Extract the (X, Y) coordinate from the center of the cell holding the provided text.  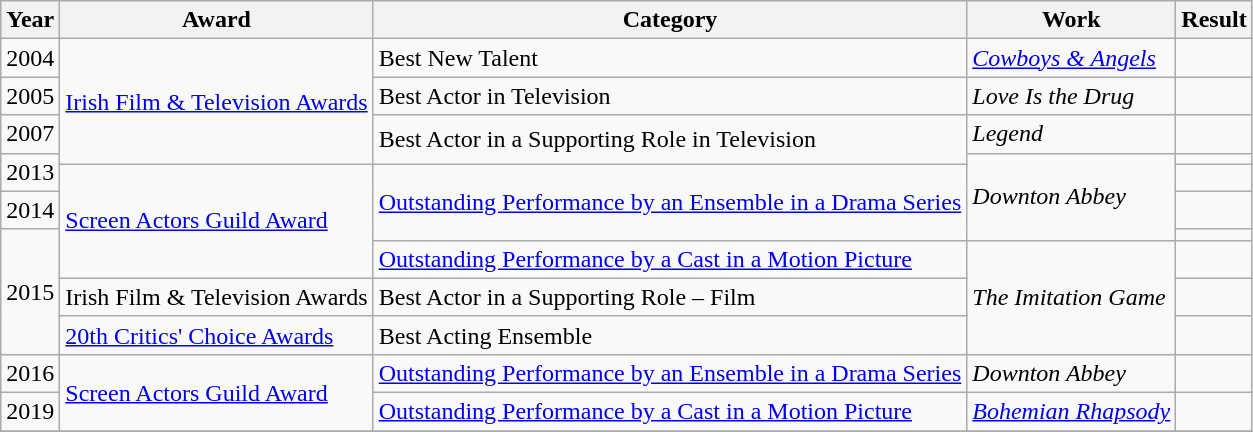
2019 (30, 411)
Legend (1072, 134)
Bohemian Rhapsody (1072, 411)
20th Critics' Choice Awards (216, 335)
The Imitation Game (1072, 297)
Year (30, 20)
Love Is the Drug (1072, 96)
2015 (30, 292)
Best Actor in a Supporting Role – Film (670, 297)
Best New Talent (670, 58)
2004 (30, 58)
Result (1214, 20)
2013 (30, 172)
2014 (30, 210)
Best Actor in a Supporting Role in Television (670, 140)
Cowboys & Angels (1072, 58)
Best Actor in Television (670, 96)
2005 (30, 96)
Work (1072, 20)
Award (216, 20)
Category (670, 20)
Best Acting Ensemble (670, 335)
2007 (30, 134)
2016 (30, 373)
